Provide the (x, y) coordinate of the cell's center where the given text is located.  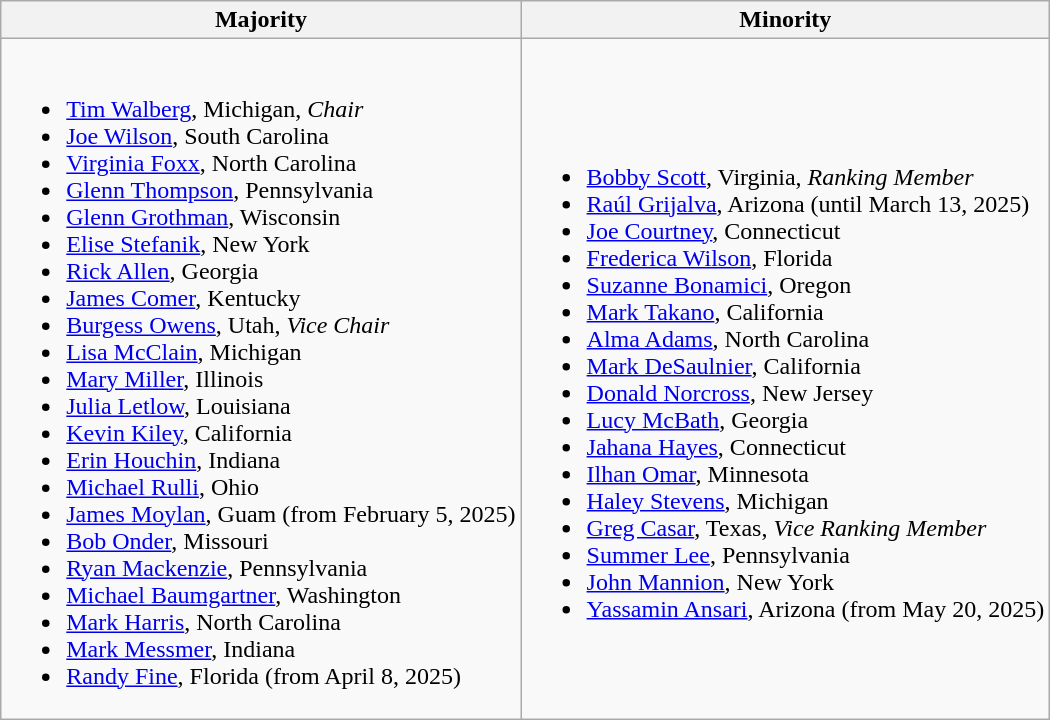
Majority (261, 20)
Minority (786, 20)
